From the cell containing the given text, extract its center point as (X, Y) coordinate. 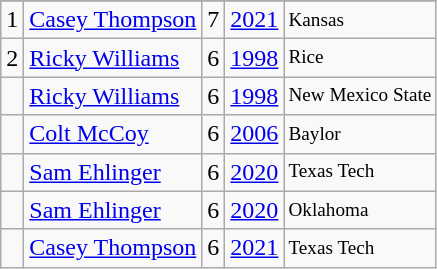
7 (214, 20)
Rice (360, 58)
Baylor (360, 134)
New Mexico State (360, 96)
2006 (254, 134)
1 (12, 20)
Colt McCoy (113, 134)
Oklahoma (360, 210)
2 (12, 58)
Kansas (360, 20)
